Output the [x, y] coordinate of the center of the cell containing the given text.  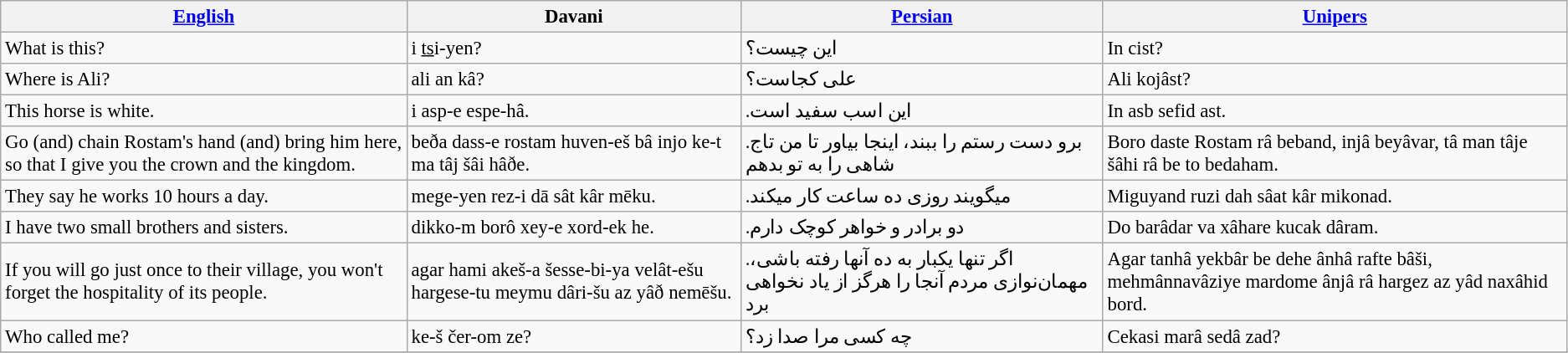
In cist? [1335, 49]
.میگویند روزی ده ساعت کار میکند [922, 197]
Who called me? [204, 336]
ke-š čer-om ze? [574, 336]
چه کسی مرا صدا زد؟ [922, 336]
In asb sefid ast. [1335, 111]
English [204, 17]
If you will go just once to their village, you won't forget the hospitality of its people. [204, 282]
Do barâdar va xâhare kucak dâram. [1335, 228]
This horse is white. [204, 111]
.اگر تنها یکبار به ده آنها رفته باشی، مهمان‌نوازی مردم آنجا را هرگز از یاد نخواهی برد [922, 282]
Cekasi marâ sedâ zad? [1335, 336]
i asp-e espe-hâ. [574, 111]
Boro daste Rostam râ beband, injâ beyâvar, tâ man tâje šâhi râ be to bedaham. [1335, 154]
این چیست؟ [922, 49]
I have two small brothers and sisters. [204, 228]
.برو دست رستم را ببند، اینجا بیاور تا من تاج شاهی را به تو بدهم [922, 154]
ali an kâ? [574, 79]
.این اسب سفید است [922, 111]
They say he works 10 hours a day. [204, 197]
Go (and) chain Rostam's hand (and) bring him here, so that I give you the crown and the kingdom. [204, 154]
Where is Ali? [204, 79]
mege-yen rez-i dā sât kâr mēku. [574, 197]
Unipers [1335, 17]
Persian [922, 17]
Miguyand ruzi dah sâat kâr mikonad. [1335, 197]
.دو برادر و خواهر کوچک دارم [922, 228]
علی کجاست؟ [922, 79]
beða dass-e rostam huven-eš bâ injo ke-t ma tâj šâi hâðe. [574, 154]
Ali kojâst? [1335, 79]
i tsi-yen? [574, 49]
What is this? [204, 49]
Agar tanhâ yekbâr be dehe ânhâ rafte bâši, mehmânnavâziye mardome ânjâ râ hargez az yâd naxâhid bord. [1335, 282]
agar hami akeš-a šesse-bi-ya velât-ešu hargese-tu meymu dâri-šu az yâð nemēšu. [574, 282]
dikko-m borô xey-e xord-ek he. [574, 228]
Davani [574, 17]
